Search for the cell housing the specified text and yield its [x, y] center coordinate. 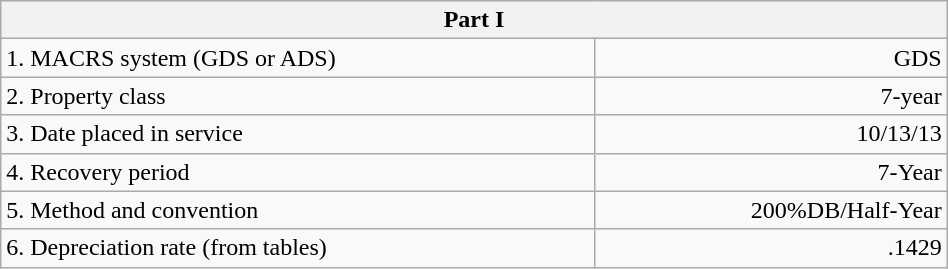
5. Method and convention [298, 210]
200%DB/Half-Year [771, 210]
GDS [771, 58]
2. Property class [298, 96]
3. Date placed in service [298, 134]
7-Year [771, 172]
6. Depreciation rate (from tables) [298, 248]
Part I [474, 20]
10/13/13 [771, 134]
.1429 [771, 248]
4. Recovery period [298, 172]
1. MACRS system (GDS or ADS) [298, 58]
7-year [771, 96]
